For the text-containing cell, return its midpoint in (x, y) coordinate format. 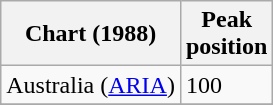
Chart (1988) (91, 34)
100 (226, 85)
Australia (ARIA) (91, 85)
Peakposition (226, 34)
